Search for the cell housing the specified text and yield its [X, Y] center coordinate. 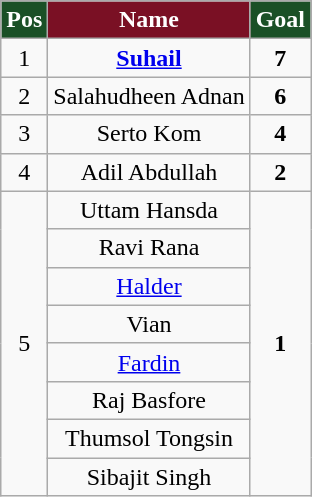
Uttam Hansda [149, 210]
Vian [149, 324]
Ravi Rana [149, 248]
6 [280, 96]
Salahudheen Adnan [149, 96]
Serto Kom [149, 134]
Sibajit Singh [149, 477]
3 [24, 134]
Raj Basfore [149, 400]
Halder [149, 286]
Pos [24, 20]
7 [280, 58]
Thumsol Tongsin [149, 438]
Adil Abdullah [149, 172]
Suhail [149, 58]
Fardin [149, 362]
5 [24, 343]
Name [149, 20]
Goal [280, 20]
